Search for the cell housing the specified text and yield its (x, y) center coordinate. 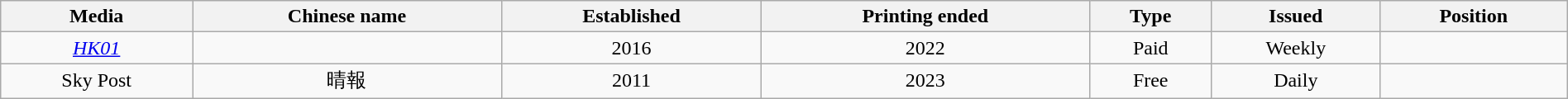
Weekly (1295, 48)
Established (631, 16)
晴報 (347, 81)
2011 (631, 81)
Type (1150, 16)
2016 (631, 48)
Paid (1150, 48)
2023 (925, 81)
Free (1150, 81)
2022 (925, 48)
Position (1474, 16)
Issued (1295, 16)
HK01 (97, 48)
Media (97, 16)
Chinese name (347, 16)
Printing ended (925, 16)
Daily (1295, 81)
Sky Post (97, 81)
